Return (X, Y) of the center of cell containing provided text 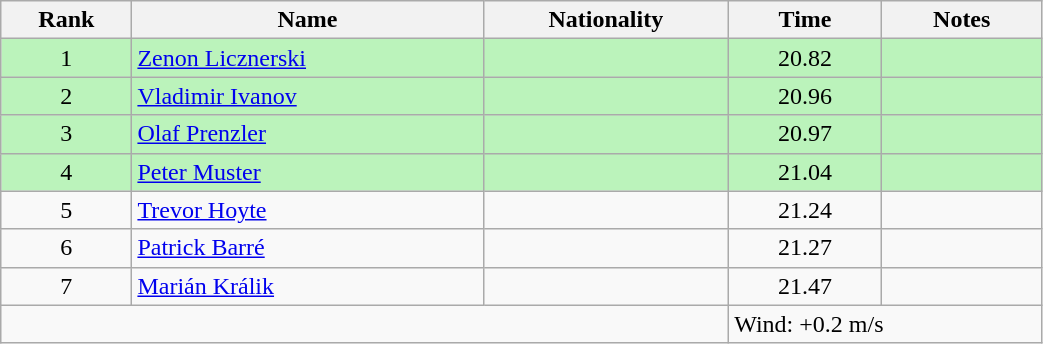
Notes (962, 20)
5 (66, 210)
1 (66, 58)
Rank (66, 20)
Name (308, 20)
6 (66, 248)
21.24 (806, 210)
Nationality (606, 20)
20.97 (806, 134)
7 (66, 286)
Patrick Barré (308, 248)
21.47 (806, 286)
Marián Králik (308, 286)
Time (806, 20)
21.27 (806, 248)
Wind: +0.2 m/s (886, 324)
Trevor Hoyte (308, 210)
Zenon Licznerski (308, 58)
21.04 (806, 172)
2 (66, 96)
20.96 (806, 96)
20.82 (806, 58)
Olaf Prenzler (308, 134)
3 (66, 134)
Vladimir Ivanov (308, 96)
4 (66, 172)
Peter Muster (308, 172)
